Capture the cell that displays the provided text and extract its (X, Y) central coordinate. 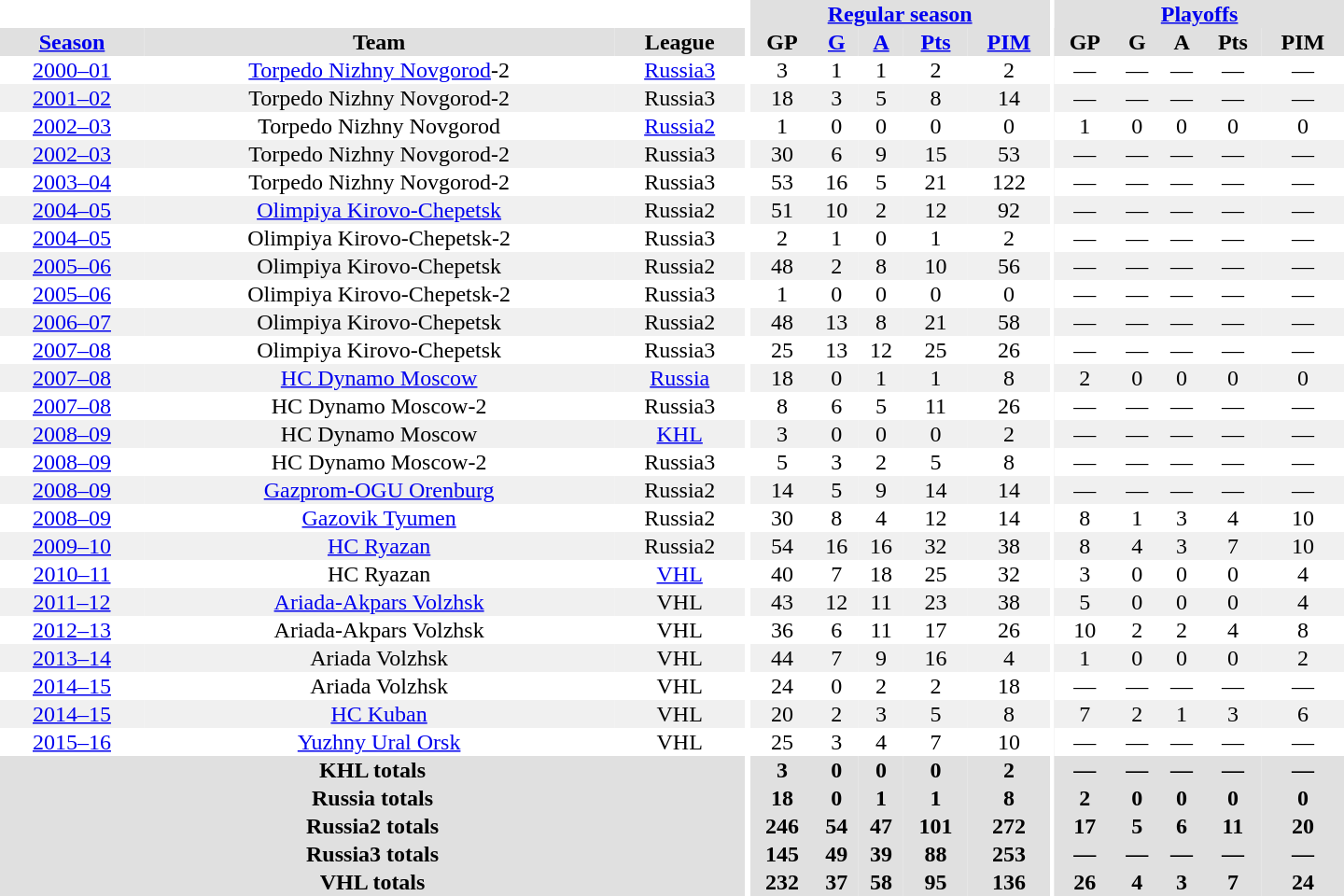
VHL totals (372, 882)
43 (782, 602)
15 (935, 154)
Russia2 totals (372, 826)
88 (935, 854)
2010–11 (72, 574)
Russia (679, 378)
KHL (679, 434)
36 (782, 630)
2001–02 (72, 98)
Gazprom-OGU Orenburg (379, 490)
Russia totals (372, 798)
2006–07 (72, 322)
Team (379, 42)
2009–10 (72, 546)
HC Kuban (379, 714)
Russia3 totals (372, 854)
92 (1009, 210)
Playoffs (1199, 14)
272 (1009, 826)
League (679, 42)
56 (1009, 266)
39 (881, 854)
Gazovik Tyumen (379, 518)
51 (782, 210)
2011–12 (72, 602)
2000–01 (72, 70)
2015–16 (72, 742)
23 (935, 602)
2012–13 (72, 630)
136 (1009, 882)
246 (782, 826)
44 (782, 658)
2013–14 (72, 658)
Season (72, 42)
145 (782, 854)
47 (881, 826)
49 (836, 854)
Torpedo Nizhny Novgorod (379, 126)
95 (935, 882)
2003–04 (72, 182)
Regular season (900, 14)
253 (1009, 854)
KHL totals (372, 770)
37 (836, 882)
122 (1009, 182)
232 (782, 882)
101 (935, 826)
Yuzhny Ural Orsk (379, 742)
40 (782, 574)
